Scan for the cell matching the given text and deliver its [X, Y] coordinate at center. 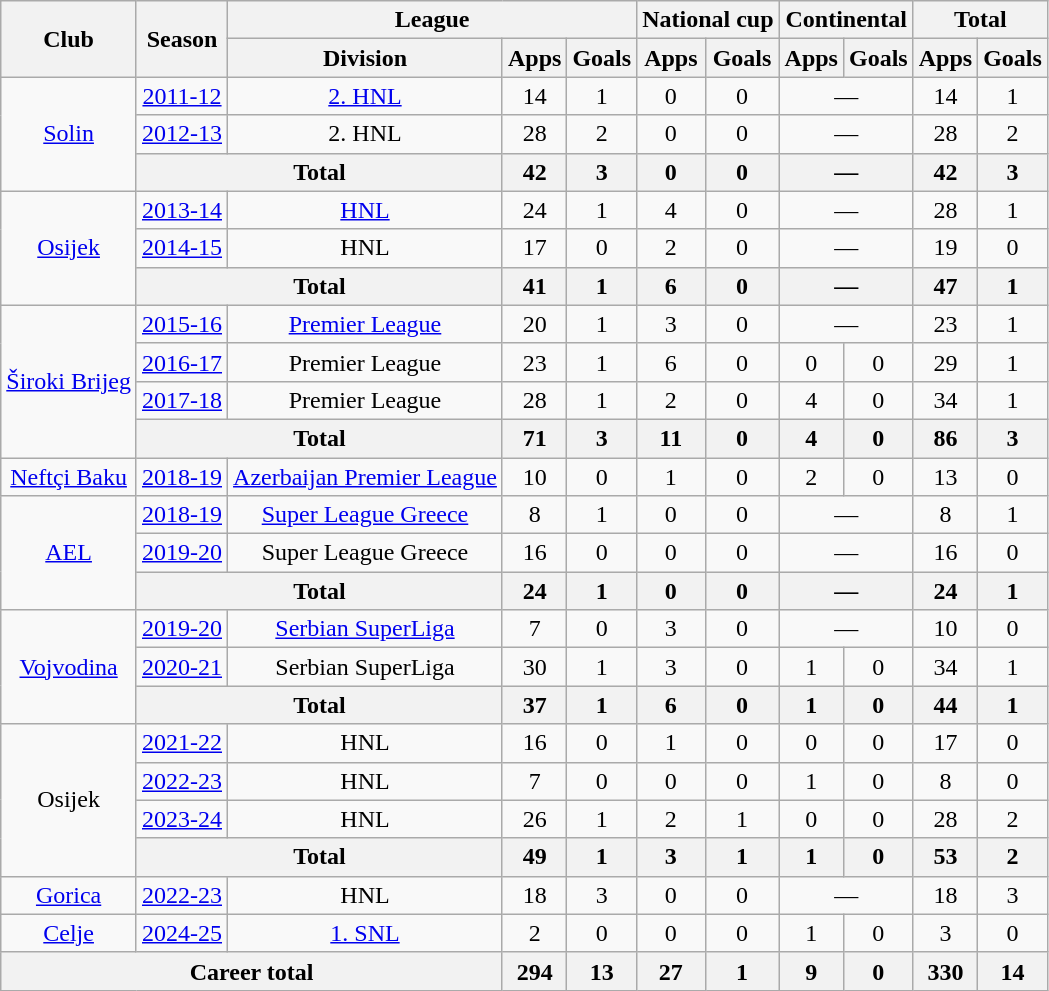
294 [534, 971]
330 [945, 971]
2024-25 [182, 933]
2017-18 [182, 400]
2012-13 [182, 134]
Široki Brijeg [69, 381]
37 [534, 705]
19 [945, 248]
29 [945, 362]
2014-15 [182, 248]
Azerbaijan Premier League [366, 477]
26 [534, 819]
2016-17 [182, 362]
1. SNL [366, 933]
53 [945, 857]
47 [945, 286]
Vojvodina [69, 667]
44 [945, 705]
2023-24 [182, 819]
National cup [708, 20]
9 [811, 971]
Career total [252, 971]
AEL [69, 553]
Celje [69, 933]
Club [69, 39]
Solin [69, 134]
49 [534, 857]
Continental [846, 20]
30 [534, 667]
71 [534, 438]
Gorica [69, 895]
Neftçi Baku [69, 477]
2011-12 [182, 96]
Season [182, 39]
League [432, 20]
41 [534, 286]
27 [671, 971]
86 [945, 438]
11 [671, 438]
2021-22 [182, 743]
2020-21 [182, 667]
2015-16 [182, 324]
2013-14 [182, 210]
20 [534, 324]
Division [366, 58]
